Find where the given text appears and provide that cell's center as (x, y) coordinate. 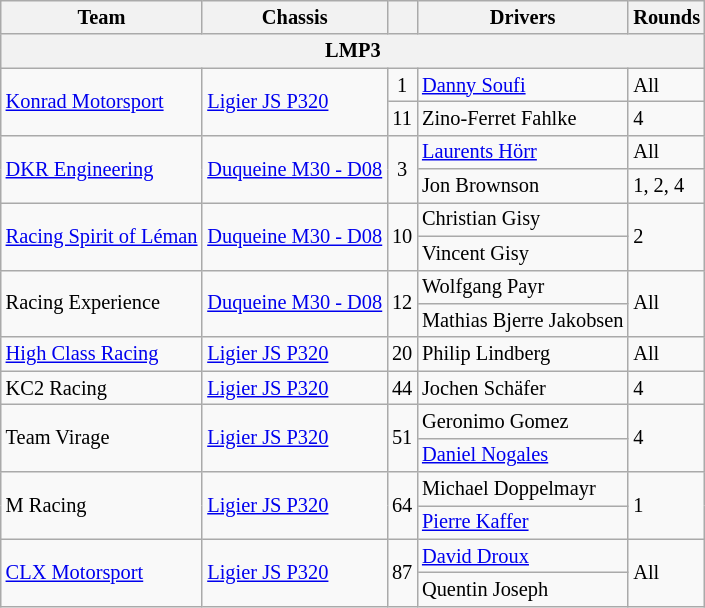
Drivers (522, 17)
Wolfgang Payr (522, 287)
87 (402, 572)
DKR Engineering (102, 168)
11 (402, 118)
3 (402, 168)
20 (402, 354)
51 (402, 438)
Philip Lindberg (522, 354)
Laurents Hörr (522, 152)
12 (402, 304)
CLX Motorsport (102, 572)
Racing Spirit of Léman (102, 236)
Racing Experience (102, 304)
Danny Soufi (522, 85)
Team Virage (102, 438)
Konrad Motorsport (102, 102)
David Droux (522, 556)
Geronimo Gomez (522, 421)
Jochen Schäfer (522, 388)
2 (666, 236)
Team (102, 17)
Vincent Gisy (522, 253)
KC2 Racing (102, 388)
Christian Gisy (522, 219)
M Racing (102, 506)
1, 2, 4 (666, 186)
Pierre Kaffer (522, 522)
Jon Brownson (522, 186)
Zino-Ferret Fahlke (522, 118)
Michael Doppelmayr (522, 489)
High Class Racing (102, 354)
Daniel Nogales (522, 455)
LMP3 (353, 51)
64 (402, 506)
Mathias Bjerre Jakobsen (522, 320)
Chassis (294, 17)
Rounds (666, 17)
10 (402, 236)
Quentin Joseph (522, 589)
44 (402, 388)
